Locate the cell with the specified text and output its [X, Y] center coordinate. 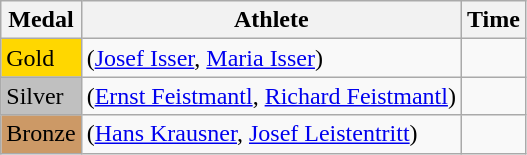
Time [493, 20]
(Josef Isser, Maria Isser) [271, 58]
Gold [41, 58]
(Ernst Feistmantl, Richard Feistmantl) [271, 96]
Bronze [41, 134]
Silver [41, 96]
(Hans Krausner, Josef Leistentritt) [271, 134]
Medal [41, 20]
Athlete [271, 20]
